Output the [x, y] coordinate of the center of the cell containing the given text.  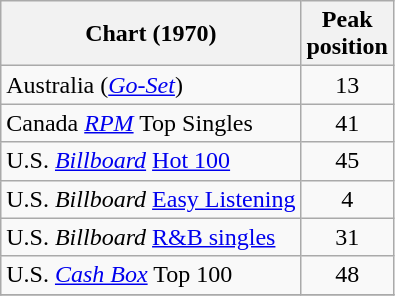
45 [347, 161]
Canada RPM Top Singles [151, 123]
4 [347, 199]
U.S. Billboard Hot 100 [151, 161]
13 [347, 85]
Australia (Go-Set) [151, 85]
41 [347, 123]
Peakposition [347, 34]
Chart (1970) [151, 34]
31 [347, 237]
U.S. Cash Box Top 100 [151, 275]
48 [347, 275]
U.S. Billboard Easy Listening [151, 199]
U.S. Billboard R&B singles [151, 237]
